Scan for the cell matching the given text and deliver its [X, Y] coordinate at center. 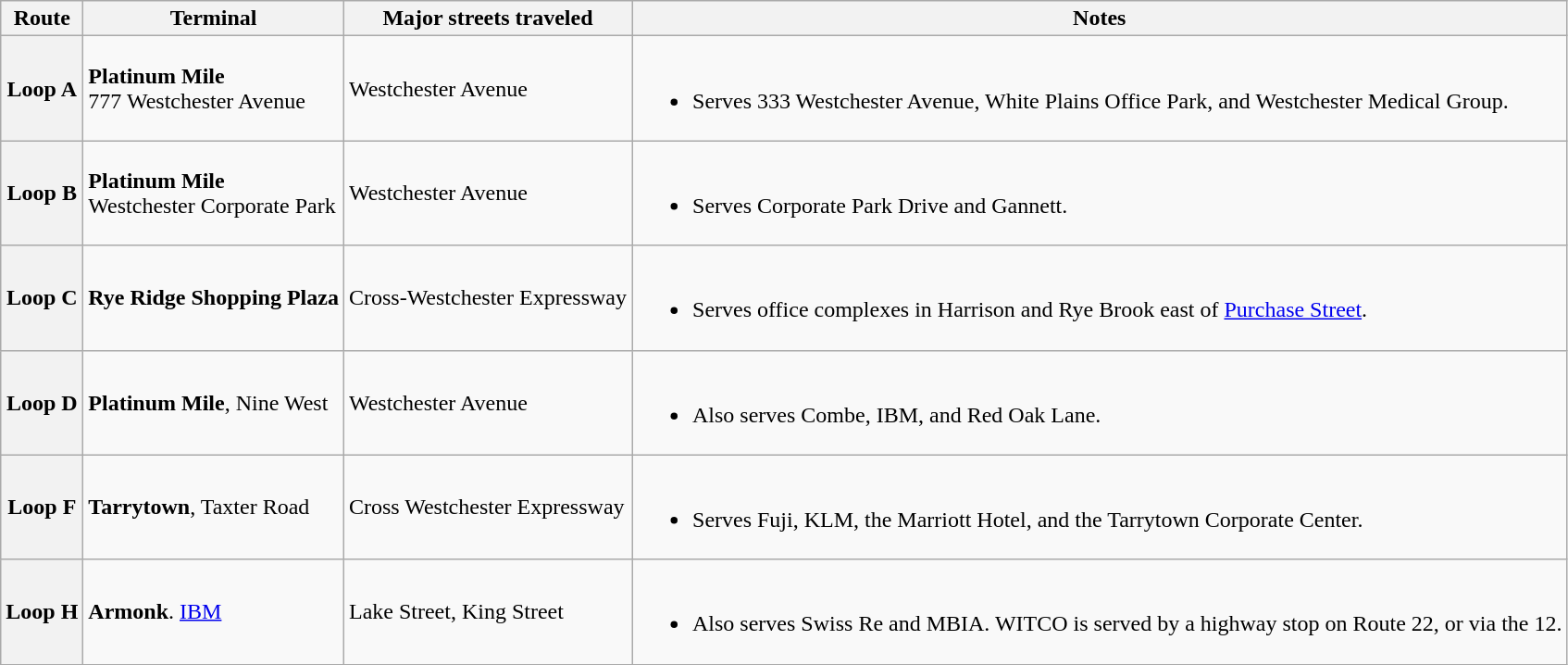
Cross-Westchester Expressway [487, 298]
Also serves Combe, IBM, and Red Oak Lane. [1100, 402]
Cross Westchester Expressway [487, 508]
Serves office complexes in Harrison and Rye Brook east of Purchase Street. [1100, 298]
Tarrytown, Taxter Road [214, 508]
Loop A [43, 89]
Platinum Mile777 Westchester Avenue [214, 89]
Loop H [43, 611]
Loop C [43, 298]
Notes [1100, 19]
Loop D [43, 402]
Lake Street, King Street [487, 611]
Major streets traveled [487, 19]
Rye Ridge Shopping Plaza [214, 298]
Serves Corporate Park Drive and Gannett. [1100, 193]
Also serves Swiss Re and MBIA. WITCO is served by a highway stop on Route 22, or via the 12. [1100, 611]
Platinum MileWestchester Corporate Park [214, 193]
Loop F [43, 508]
Serves Fuji, KLM, the Marriott Hotel, and the Tarrytown Corporate Center. [1100, 508]
Loop B [43, 193]
Armonk. IBM [214, 611]
Platinum Mile, Nine West [214, 402]
Serves 333 Westchester Avenue, White Plains Office Park, and Westchester Medical Group. [1100, 89]
Terminal [214, 19]
Route [43, 19]
